Provide the [x, y] coordinate of the cell's center where the given text is located.  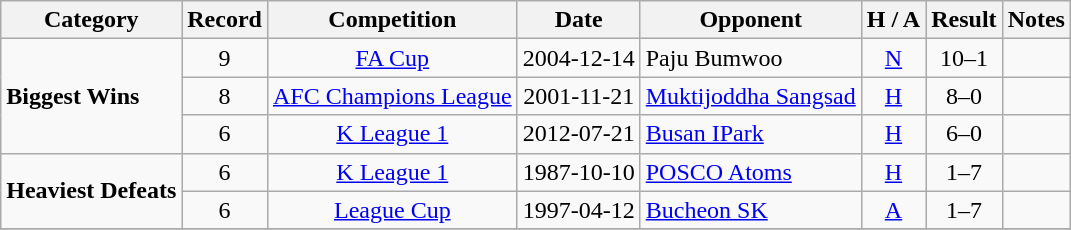
Heaviest Defeats [92, 191]
Muktijoddha Sangsad [750, 96]
10–1 [964, 58]
8–0 [964, 96]
Record [225, 20]
Date [578, 20]
POSCO Atoms [750, 172]
Biggest Wins [92, 96]
League Cup [392, 210]
N [893, 58]
Opponent [750, 20]
H / A [893, 20]
1987-10-10 [578, 172]
Paju Bumwoo [750, 58]
8 [225, 96]
1997-04-12 [578, 210]
A [893, 210]
6–0 [964, 134]
Notes [1036, 20]
FA Cup [392, 58]
Competition [392, 20]
2004-12-14 [578, 58]
2012-07-21 [578, 134]
Busan IPark [750, 134]
Result [964, 20]
9 [225, 58]
Bucheon SK [750, 210]
AFC Champions League [392, 96]
Category [92, 20]
2001-11-21 [578, 96]
